For the text-containing cell, return its midpoint in (x, y) coordinate format. 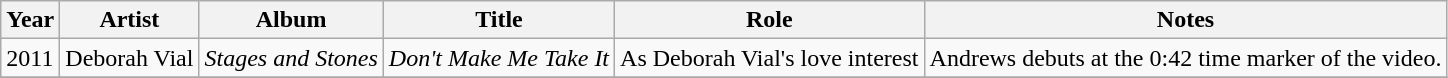
Album (291, 20)
Deborah Vial (130, 58)
Title (498, 20)
Andrews debuts at the 0:42 time marker of the video. (1186, 58)
Role (770, 20)
2011 (30, 58)
As Deborah Vial's love interest (770, 58)
Don't Make Me Take It (498, 58)
Year (30, 20)
Notes (1186, 20)
Artist (130, 20)
Stages and Stones (291, 58)
